Capture the cell that displays the provided text and extract its [x, y] central coordinate. 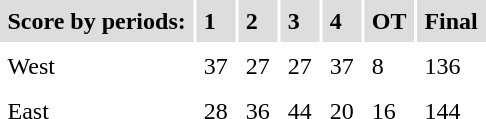
136 [451, 66]
Final [451, 21]
8 [389, 66]
3 [300, 21]
1 [216, 21]
2 [258, 21]
West [96, 66]
4 [342, 21]
OT [389, 21]
Score by periods: [96, 21]
